Provide the [X, Y] coordinate of the cell's center where the given text is located.  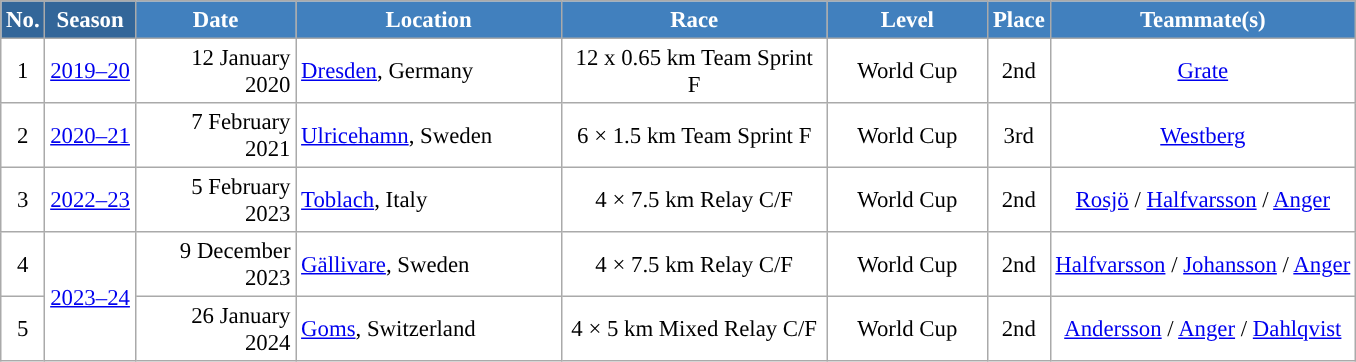
Andersson / Anger / Dahlqvist [1203, 330]
Level [908, 20]
Location [429, 20]
9 December 2023 [216, 264]
No. [23, 20]
Race [694, 20]
3 [23, 200]
12 x 0.65 km Team Sprint F [694, 72]
Rosjö / Halfvarsson / Anger [1203, 200]
Halfvarsson / Johansson / Anger [1203, 264]
2019–20 [90, 72]
26 January 2024 [216, 330]
2022–23 [90, 200]
Grate [1203, 72]
Ulricehamn, Sweden [429, 136]
2020–21 [90, 136]
2 [23, 136]
Season [90, 20]
6 × 1.5 km Team Sprint F [694, 136]
5 [23, 330]
Gällivare, Sweden [429, 264]
Teammate(s) [1203, 20]
Place [1019, 20]
4 × 5 km Mixed Relay C/F [694, 330]
Goms, Switzerland [429, 330]
4 [23, 264]
1 [23, 72]
Date [216, 20]
7 February 2021 [216, 136]
5 February 2023 [216, 200]
2023–24 [90, 296]
3rd [1019, 136]
12 January 2020 [216, 72]
Toblach, Italy [429, 200]
Westberg [1203, 136]
Dresden, Germany [429, 72]
